Identify which cell holds the provided text, then report its [X, Y] central coordinate. 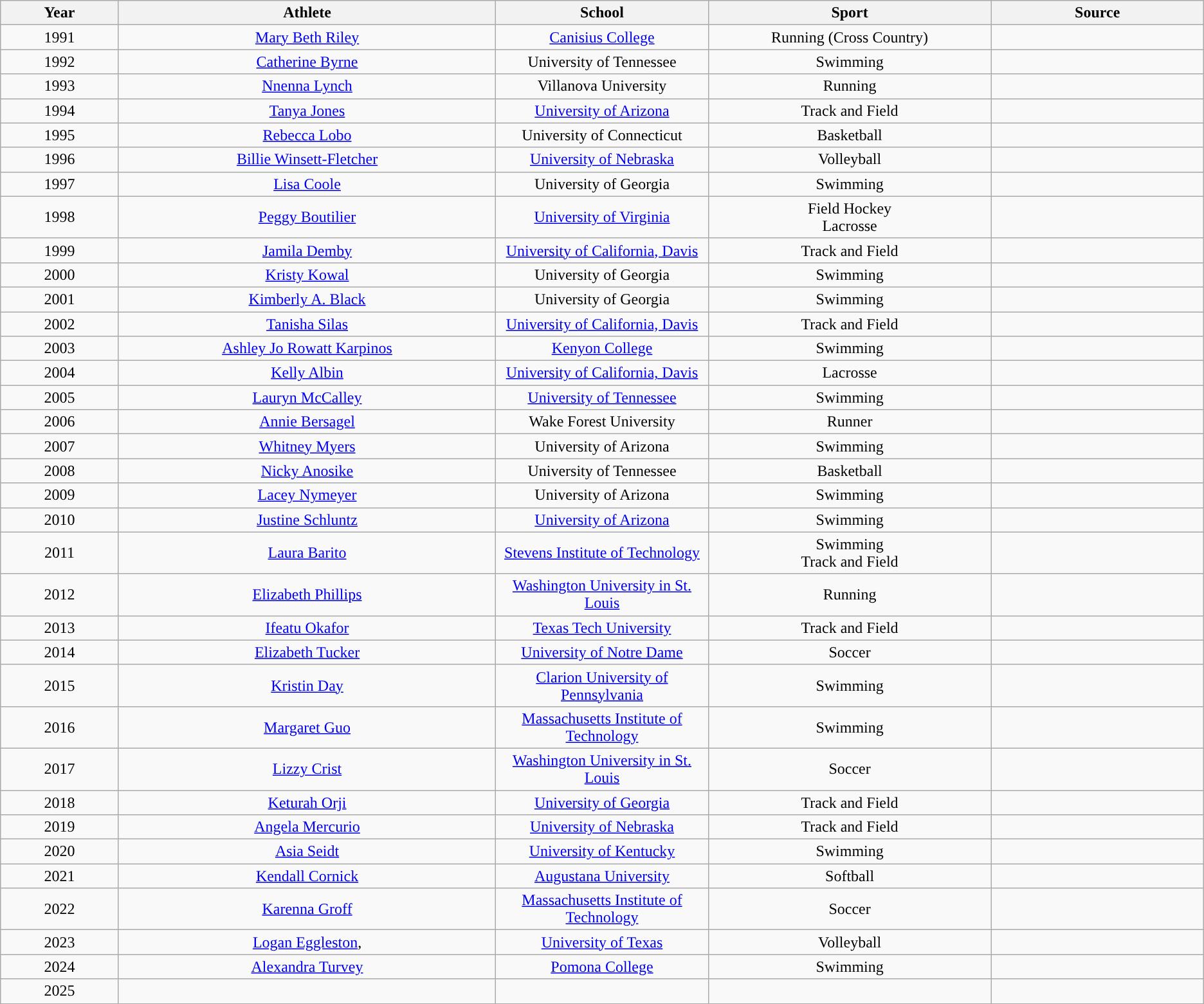
2001 [59, 299]
Whitney Myers [307, 446]
School [602, 13]
2002 [59, 324]
Year [59, 13]
Kristy Kowal [307, 275]
Tanisha Silas [307, 324]
Lizzy Crist [307, 769]
2014 [59, 652]
2017 [59, 769]
Stevens Institute of Technology [602, 553]
2015 [59, 686]
2004 [59, 373]
Athlete [307, 13]
Margaret Guo [307, 727]
1998 [59, 217]
Nnenna Lynch [307, 86]
Lauryn McCalley [307, 397]
2021 [59, 876]
2006 [59, 422]
Asia Seidt [307, 852]
Tanya Jones [307, 111]
Source [1097, 13]
2024 [59, 967]
1995 [59, 135]
University of Connecticut [602, 135]
University of Virginia [602, 217]
Lacrosse [850, 373]
1997 [59, 184]
1994 [59, 111]
2013 [59, 628]
Sport [850, 13]
Jamila Demby [307, 250]
Angela Mercurio [307, 827]
Justine Schluntz [307, 520]
1996 [59, 160]
2018 [59, 802]
2012 [59, 594]
Texas Tech University [602, 628]
Lisa Coole [307, 184]
Mary Beth Riley [307, 37]
Running (Cross Country) [850, 37]
University of Texas [602, 942]
2003 [59, 349]
2011 [59, 553]
2023 [59, 942]
SwimmingTrack and Field [850, 553]
Lacey Nymeyer [307, 495]
Kendall Cornick [307, 876]
Elizabeth Phillips [307, 594]
Peggy Boutilier [307, 217]
Runner [850, 422]
Nicky Anosike [307, 471]
Laura Barito [307, 553]
Karenna Groff [307, 909]
Field Hockey Lacrosse [850, 217]
University of Kentucky [602, 852]
Villanova University [602, 86]
1993 [59, 86]
Pomona College [602, 967]
2022 [59, 909]
2007 [59, 446]
University of Notre Dame [602, 652]
1992 [59, 62]
Keturah Orji [307, 802]
2008 [59, 471]
Canisius College [602, 37]
Kimberly A. Black [307, 299]
2000 [59, 275]
Softball [850, 876]
Clarion University of Pennsylvania [602, 686]
2005 [59, 397]
Billie Winsett-Fletcher [307, 160]
Catherine Byrne [307, 62]
Kristin Day [307, 686]
2010 [59, 520]
Ifeatu Okafor [307, 628]
Logan Eggleston, [307, 942]
Kenyon College [602, 349]
2009 [59, 495]
1991 [59, 37]
Annie Bersagel [307, 422]
Augustana University [602, 876]
Kelly Albin [307, 373]
Ashley Jo Rowatt Karpinos [307, 349]
Rebecca Lobo [307, 135]
2016 [59, 727]
1999 [59, 250]
Elizabeth Tucker [307, 652]
Alexandra Turvey [307, 967]
2025 [59, 991]
2020 [59, 852]
2019 [59, 827]
Wake Forest University [602, 422]
